Search for the cell housing the specified text and yield its [x, y] center coordinate. 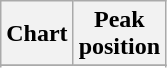
Chart [37, 34]
Peakposition [119, 34]
